From the cell containing the given text, extract its center point as (X, Y) coordinate. 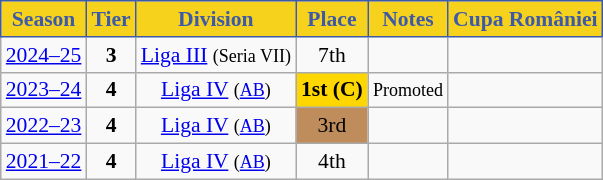
Promoted (408, 90)
7th (332, 55)
2023–24 (44, 90)
Tier (110, 19)
2022–23 (44, 126)
Place (332, 19)
Notes (408, 19)
Cupa României (526, 19)
2021–22 (44, 162)
Division (216, 19)
Season (44, 19)
1st (C) (332, 90)
4th (332, 162)
3 (110, 55)
2024–25 (44, 55)
3rd (332, 126)
Liga III (Seria VII) (216, 55)
